Determine the (x, y) coordinate at the center of the cell enclosing the given text.  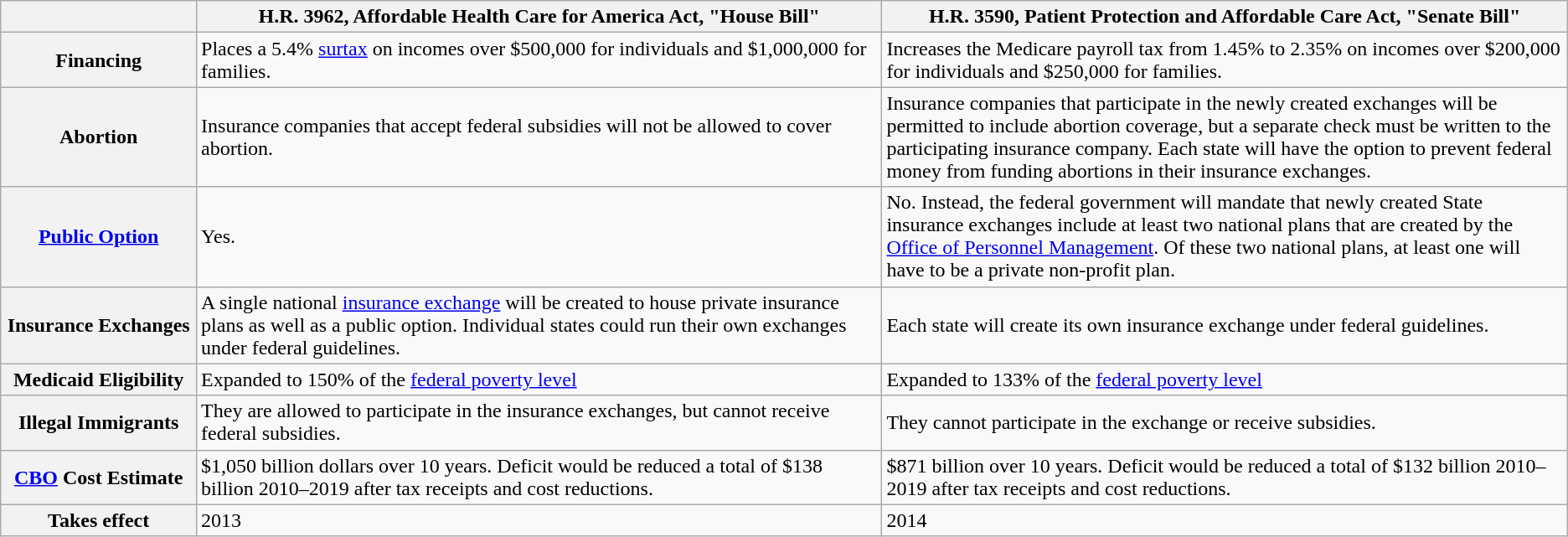
Increases the Medicare payroll tax from 1.45% to 2.35% on incomes over $200,000 for individuals and $250,000 for families. (1225, 60)
Places a 5.4% surtax on incomes over $500,000 for individuals and $1,000,000 for families. (539, 60)
Expanded to 133% of the federal poverty level (1225, 380)
Illegal Immigrants (99, 422)
Insurance companies that accept federal subsidies will not be allowed to cover abortion. (539, 137)
Financing (99, 60)
$1,050 billion dollars over 10 years. Deficit would be reduced a total of $138 billion 2010–2019 after tax receipts and cost reductions. (539, 478)
They are allowed to participate in the insurance exchanges, but cannot receive federal subsidies. (539, 422)
Yes. (539, 236)
$871 billion over 10 years. Deficit would be reduced a total of $132 billion 2010–2019 after tax receipts and cost reductions. (1225, 478)
Each state will create its own insurance exchange under federal guidelines. (1225, 325)
Expanded to 150% of the federal poverty level (539, 380)
2014 (1225, 520)
They cannot participate in the exchange or receive subsidies. (1225, 422)
Medicaid Eligibility (99, 380)
2013 (539, 520)
H.R. 3962, Affordable Health Care for America Act, "House Bill" (539, 17)
Public Option (99, 236)
Insurance Exchanges (99, 325)
H.R. 3590, Patient Protection and Affordable Care Act, "Senate Bill" (1225, 17)
Abortion (99, 137)
Takes effect (99, 520)
CBO Cost Estimate (99, 478)
